For the text-containing cell, return its midpoint in [x, y] coordinate format. 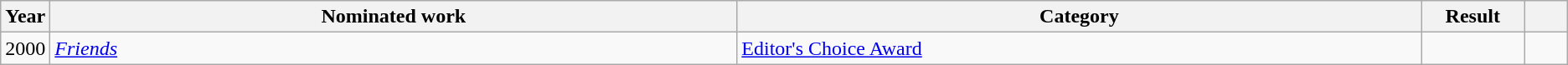
Year [25, 17]
Editor's Choice Award [1079, 48]
Nominated work [394, 17]
Friends [394, 48]
Category [1079, 17]
2000 [25, 48]
Result [1473, 17]
